Pinpoint the cell where the given text exists, returning its (X, Y) midpoint coordinate. 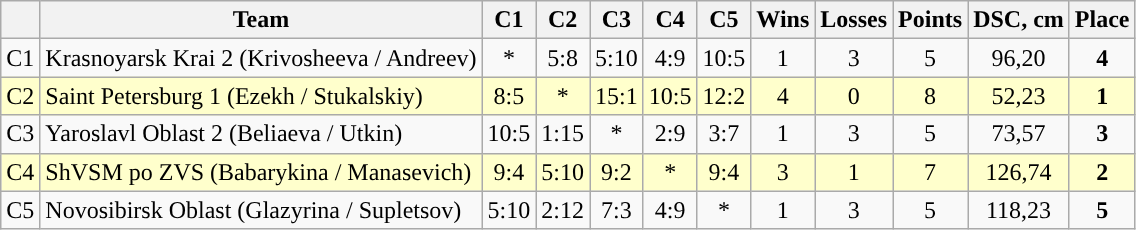
Points (930, 20)
Krasnoyarsk Krai 2 (Krivosheeva / Andreev) (261, 58)
118,23 (1019, 210)
9:2 (617, 172)
1:15 (563, 134)
7 (930, 172)
3:7 (724, 134)
5:8 (563, 58)
Place (1102, 20)
12:2 (724, 96)
7:3 (617, 210)
2 (1102, 172)
Wins (783, 20)
52,23 (1019, 96)
Saint Petersburg 1 (Ezekh / Stukalskiy) (261, 96)
126,74 (1019, 172)
Losses (854, 20)
ShVSM po ZVS (Babarykina / Manasevich) (261, 172)
Yaroslavl Oblast 2 (Beliaeva / Utkin) (261, 134)
DSC, cm (1019, 20)
96,20 (1019, 58)
0 (854, 96)
73,57 (1019, 134)
2:12 (563, 210)
8 (930, 96)
8:5 (509, 96)
Novosibirsk Oblast (Glazyrina / Supletsov) (261, 210)
Team (261, 20)
2:9 (670, 134)
15:1 (617, 96)
